Capture the cell that displays the provided text and extract its [x, y] central coordinate. 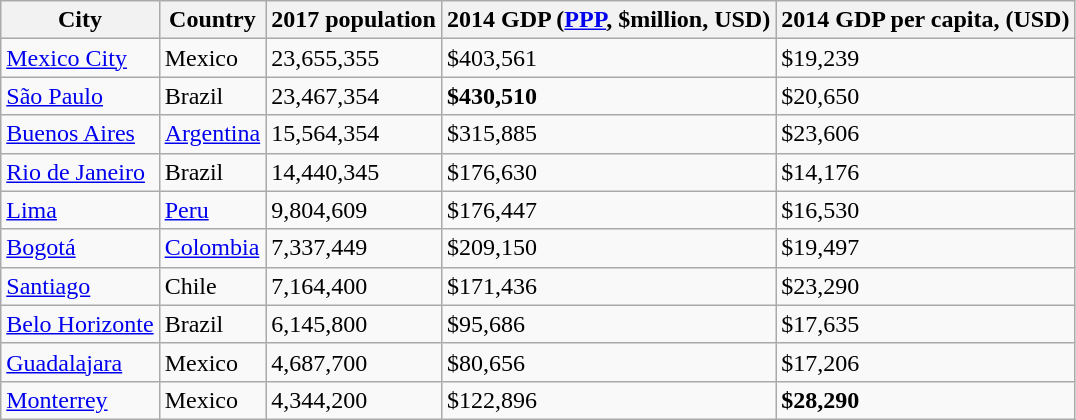
4,687,700 [354, 362]
23,655,355 [354, 58]
$176,447 [608, 210]
$403,561 [608, 58]
2014 GDP (PPP, $million, USD) [608, 20]
$80,656 [608, 362]
$28,290 [926, 400]
Bogotá [80, 248]
$20,650 [926, 96]
$95,686 [608, 324]
14,440,345 [354, 172]
Colombia [212, 248]
$315,885 [608, 134]
Monterrey [80, 400]
$171,436 [608, 286]
6,145,800 [354, 324]
7,164,400 [354, 286]
Rio de Janeiro [80, 172]
City [80, 20]
$19,239 [926, 58]
Country [212, 20]
$23,606 [926, 134]
$176,630 [608, 172]
7,337,449 [354, 248]
Lima [80, 210]
2017 population [354, 20]
$23,290 [926, 286]
15,564,354 [354, 134]
$14,176 [926, 172]
23,467,354 [354, 96]
Mexico City [80, 58]
$17,635 [926, 324]
Santiago [80, 286]
$209,150 [608, 248]
São Paulo [80, 96]
Peru [212, 210]
Belo Horizonte [80, 324]
4,344,200 [354, 400]
Buenos Aires [80, 134]
Guadalajara [80, 362]
$19,497 [926, 248]
Argentina [212, 134]
$430,510 [608, 96]
Chile [212, 286]
9,804,609 [354, 210]
$122,896 [608, 400]
$17,206 [926, 362]
$16,530 [926, 210]
2014 GDP per capita, (USD) [926, 20]
